Capture the cell that displays the provided text and extract its [x, y] central coordinate. 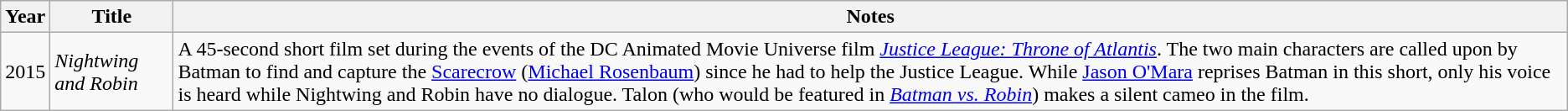
2015 [25, 71]
Title [112, 17]
Nightwing and Robin [112, 71]
Notes [870, 17]
Year [25, 17]
